Identify which cell holds the provided text, then report its [X, Y] central coordinate. 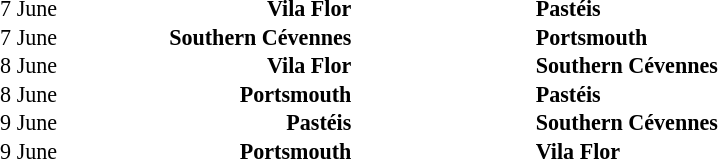
Vila Flor [232, 66]
Pastéis [232, 123]
Southern Cévennes [232, 38]
Portsmouth [232, 94]
